From the cell containing the given text, extract its center point as [x, y] coordinate. 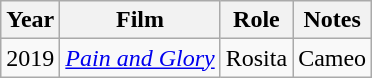
Year [30, 20]
2019 [30, 58]
Pain and Glory [140, 58]
Cameo [332, 58]
Role [256, 20]
Rosita [256, 58]
Notes [332, 20]
Film [140, 20]
